Output the [x, y] coordinate of the center of the cell containing the given text.  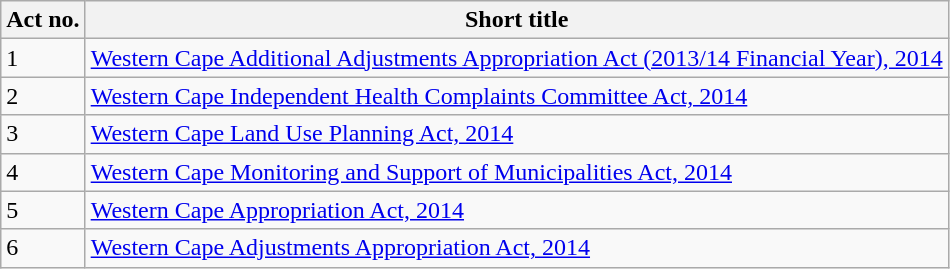
Act no. [43, 20]
Western Cape Independent Health Complaints Committee Act, 2014 [516, 96]
Western Cape Additional Adjustments Appropriation Act (2013/14 Financial Year), 2014 [516, 58]
3 [43, 134]
2 [43, 96]
Western Cape Monitoring and Support of Municipalities Act, 2014 [516, 172]
Short title [516, 20]
1 [43, 58]
Western Cape Land Use Planning Act, 2014 [516, 134]
5 [43, 210]
Western Cape Appropriation Act, 2014 [516, 210]
4 [43, 172]
Western Cape Adjustments Appropriation Act, 2014 [516, 248]
6 [43, 248]
